Extract the [x, y] coordinate from the center of the cell holding the provided text.  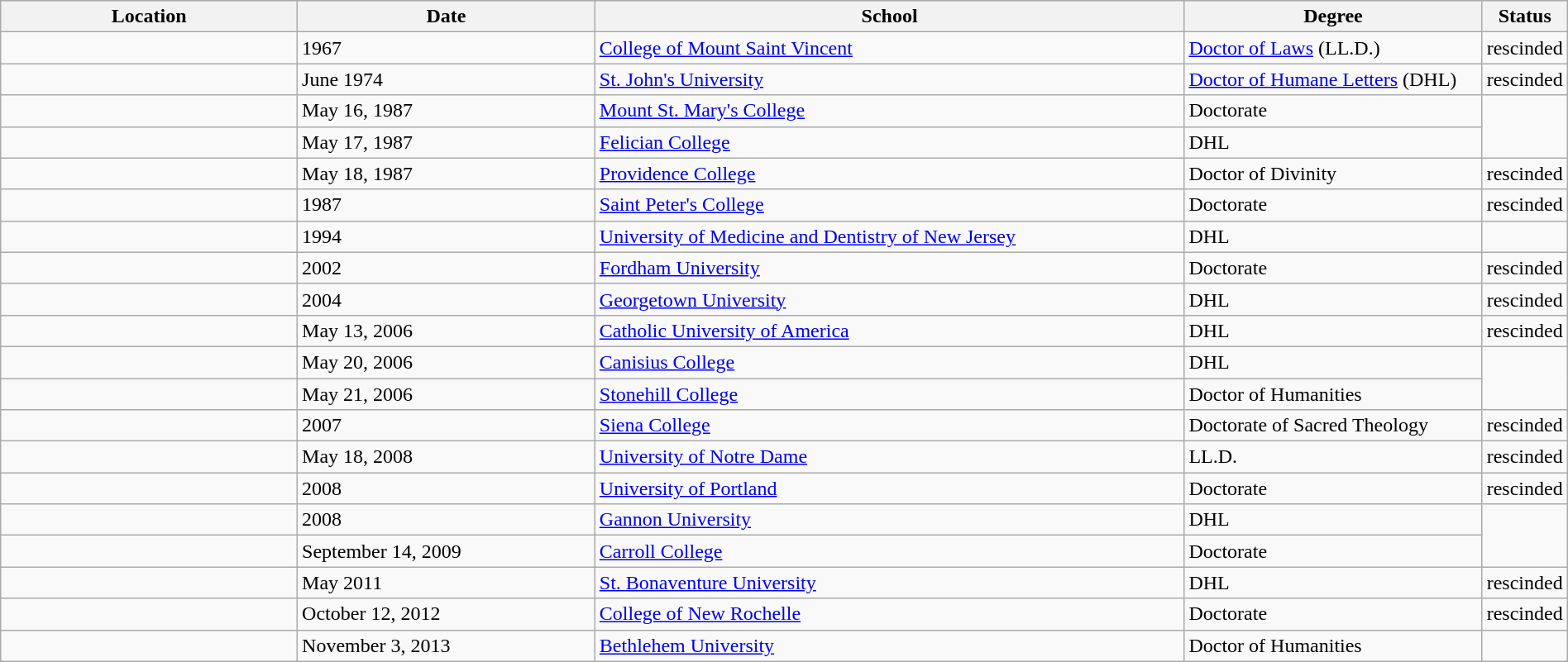
Canisius College [890, 362]
Fordham University [890, 268]
May 17, 1987 [447, 142]
1987 [447, 205]
LL.D. [1333, 457]
College of Mount Saint Vincent [890, 48]
October 12, 2012 [447, 614]
Providence College [890, 174]
Doctor of Divinity [1333, 174]
Carroll College [890, 551]
Location [149, 17]
Felician College [890, 142]
Saint Peter's College [890, 205]
2002 [447, 268]
May 21, 2006 [447, 394]
Georgetown University [890, 299]
Doctor of Humane Letters (DHL) [1333, 79]
Date [447, 17]
May 2011 [447, 583]
Gannon University [890, 520]
Doctor of Laws (LL.D.) [1333, 48]
November 3, 2013 [447, 645]
School [890, 17]
Doctorate of Sacred Theology [1333, 426]
1994 [447, 236]
University of Medicine and Dentistry of New Jersey [890, 236]
College of New Rochelle [890, 614]
May 13, 2006 [447, 331]
June 1974 [447, 79]
Status [1525, 17]
May 18, 2008 [447, 457]
Degree [1333, 17]
May 18, 1987 [447, 174]
2007 [447, 426]
May 20, 2006 [447, 362]
Catholic University of America [890, 331]
University of Portland [890, 488]
St. Bonaventure University [890, 583]
1967 [447, 48]
St. John's University [890, 79]
University of Notre Dame [890, 457]
2004 [447, 299]
May 16, 1987 [447, 111]
Mount St. Mary's College [890, 111]
Stonehill College [890, 394]
September 14, 2009 [447, 551]
Siena College [890, 426]
Bethlehem University [890, 645]
